Output the (X, Y) coordinate of the center of the cell containing the given text.  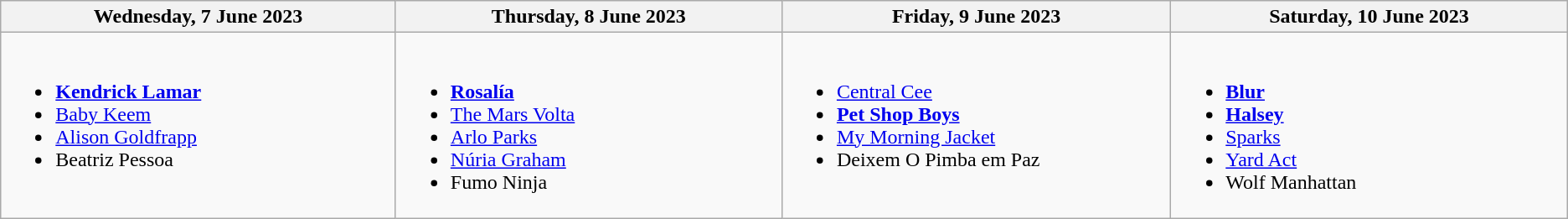
BlurHalseySparksYard ActWolf Manhattan (1369, 126)
RosalíaThe Mars VoltaArlo ParksNúria GrahamFumo Ninja (588, 126)
Wednesday, 7 June 2023 (199, 17)
Saturday, 10 June 2023 (1369, 17)
Kendrick LamarBaby KeemAlison GoldfrappBeatriz Pessoa (199, 126)
Thursday, 8 June 2023 (588, 17)
Central CeePet Shop BoysMy Morning JacketDeixem O Pimba em Paz (976, 126)
Friday, 9 June 2023 (976, 17)
